Extract the (X, Y) coordinate from the center of the cell holding the provided text.  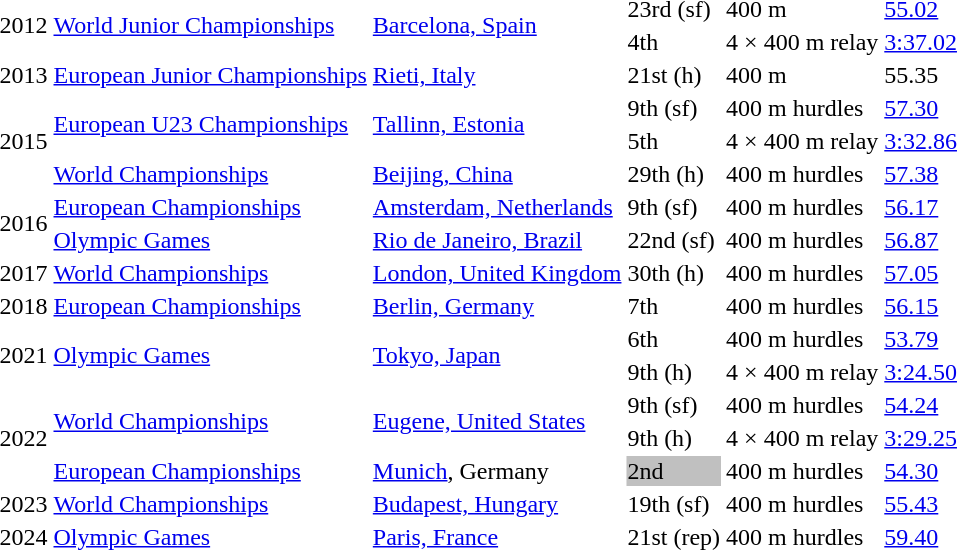
Beijing, China (497, 174)
5th (674, 141)
Rio de Janeiro, Brazil (497, 240)
Berlin, Germany (497, 306)
7th (674, 306)
Budapest, Hungary (497, 504)
Eugene, United States (497, 422)
19th (sf) (674, 504)
6th (674, 339)
European Junior Championships (210, 75)
29th (h) (674, 174)
European U23 Championships (210, 124)
Rieti, Italy (497, 75)
Amsterdam, Netherlands (497, 207)
2nd (674, 471)
21st (h) (674, 75)
Tallinn, Estonia (497, 124)
4th (674, 42)
Tokyo, Japan (497, 356)
London, United Kingdom (497, 273)
30th (h) (674, 273)
Munich, Germany (497, 471)
400 m (802, 75)
22nd (sf) (674, 240)
